Return the (X, Y) coordinate for the center point of the cell that contains the specified text.  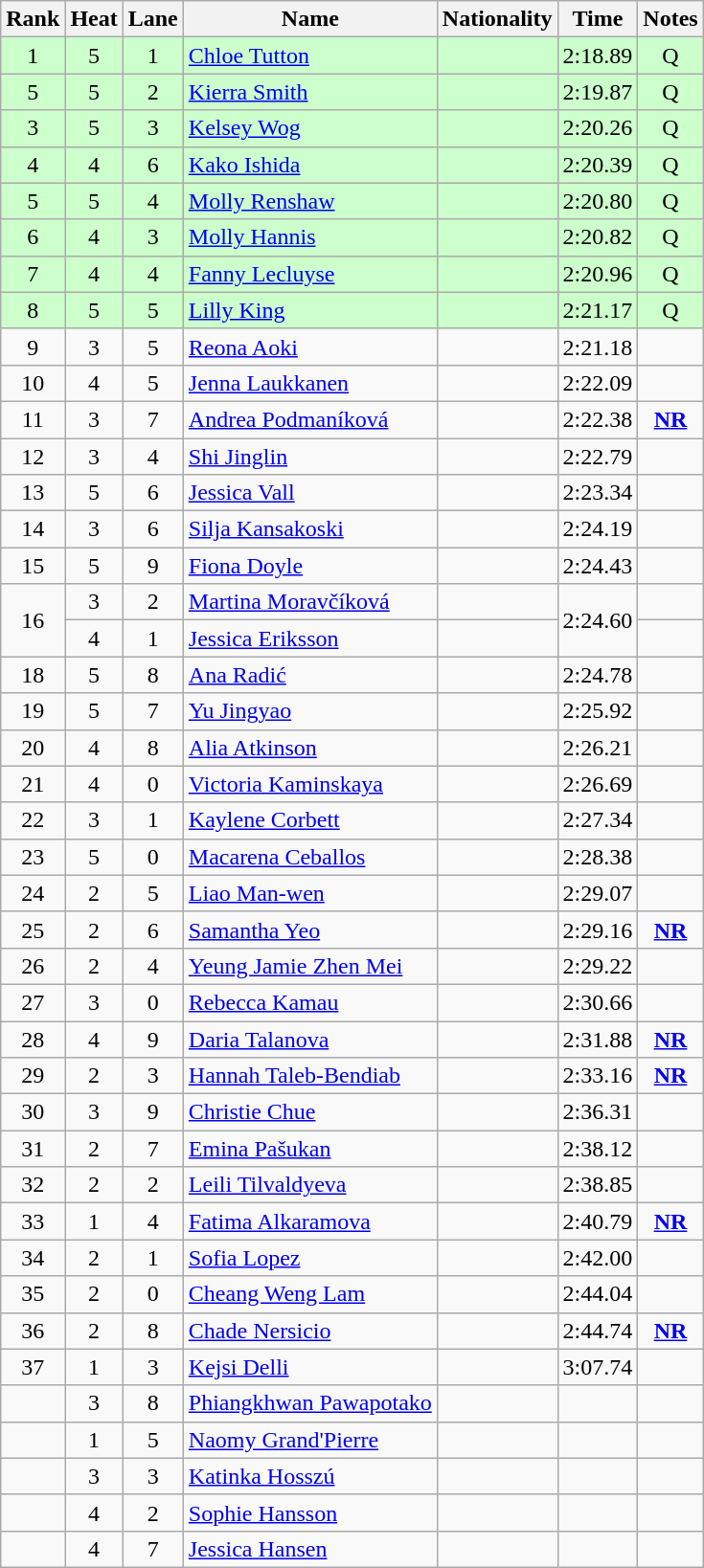
2:27.34 (598, 820)
27 (33, 1002)
Naomy Grand'Pierre (310, 1440)
Jenna Laukkanen (310, 383)
Shi Jinglin (310, 457)
Fatima Alkaramova (310, 1221)
2:26.21 (598, 748)
Sophie Hansson (310, 1512)
2:21.18 (598, 347)
2:20.80 (598, 201)
Emina Pašukan (310, 1149)
36 (33, 1331)
16 (33, 620)
Ana Radić (310, 675)
Kierra Smith (310, 92)
19 (33, 711)
28 (33, 1039)
2:22.09 (598, 383)
Fiona Doyle (310, 566)
Kaylene Corbett (310, 820)
2:29.16 (598, 930)
2:20.39 (598, 165)
2:31.88 (598, 1039)
2:20.82 (598, 237)
2:24.78 (598, 675)
Hannah Taleb-Bendiab (310, 1076)
Daria Talanova (310, 1039)
15 (33, 566)
25 (33, 930)
37 (33, 1367)
Jessica Hansen (310, 1549)
Lane (153, 19)
Reona Aoki (310, 347)
2:26.69 (598, 784)
23 (33, 857)
32 (33, 1185)
2:24.43 (598, 566)
29 (33, 1076)
2:44.74 (598, 1331)
21 (33, 784)
2:25.92 (598, 711)
Lilly King (310, 310)
Alia Atkinson (310, 748)
Heat (94, 19)
Jessica Vall (310, 493)
11 (33, 419)
Cheang Weng Lam (310, 1294)
33 (33, 1221)
Chade Nersicio (310, 1331)
2:22.38 (598, 419)
2:22.79 (598, 457)
Andrea Podmaníková (310, 419)
Yeung Jamie Zhen Mei (310, 966)
Molly Hannis (310, 237)
Liao Man-wen (310, 893)
2:44.04 (598, 1294)
13 (33, 493)
2:40.79 (598, 1221)
Nationality (497, 19)
Rank (33, 19)
12 (33, 457)
34 (33, 1258)
26 (33, 966)
2:20.96 (598, 274)
2:33.16 (598, 1076)
2:30.66 (598, 1002)
Time (598, 19)
Sofia Lopez (310, 1258)
Victoria Kaminskaya (310, 784)
Fanny Lecluyse (310, 274)
2:23.34 (598, 493)
Macarena Ceballos (310, 857)
2:36.31 (598, 1112)
Kejsi Delli (310, 1367)
Jessica Eriksson (310, 638)
2:21.17 (598, 310)
2:24.19 (598, 529)
Leili Tilvaldyeva (310, 1185)
3:07.74 (598, 1367)
2:18.89 (598, 56)
35 (33, 1294)
Rebecca Kamau (310, 1002)
14 (33, 529)
22 (33, 820)
24 (33, 893)
Kako Ishida (310, 165)
Samantha Yeo (310, 930)
Silja Kansakoski (310, 529)
2:38.12 (598, 1149)
Name (310, 19)
2:19.87 (598, 92)
20 (33, 748)
Kelsey Wog (310, 128)
10 (33, 383)
18 (33, 675)
2:24.60 (598, 620)
2:28.38 (598, 857)
2:29.07 (598, 893)
Martina Moravčíková (310, 602)
30 (33, 1112)
2:20.26 (598, 128)
Katinka Hosszú (310, 1476)
2:29.22 (598, 966)
Phiangkhwan Pawapotako (310, 1403)
Yu Jingyao (310, 711)
Chloe Tutton (310, 56)
2:38.85 (598, 1185)
Molly Renshaw (310, 201)
Notes (670, 19)
2:42.00 (598, 1258)
Christie Chue (310, 1112)
31 (33, 1149)
